Scan for the cell matching the given text and deliver its (x, y) coordinate at center. 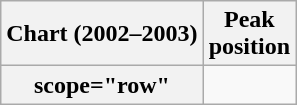
scope="row" (102, 85)
Chart (2002–2003) (102, 34)
Peakposition (249, 34)
